Determine the [x, y] coordinate at the center of the cell enclosing the given text.  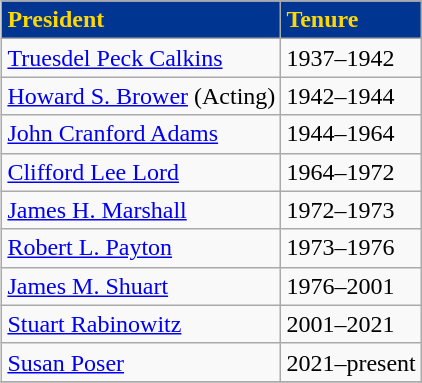
1972–1973 [351, 210]
Stuart Rabinowitz [142, 324]
Susan Poser [142, 362]
1944–1964 [351, 134]
John Cranford Adams [142, 134]
Robert L. Payton [142, 248]
1973–1976 [351, 248]
James M. Shuart [142, 286]
2021–present [351, 362]
President [142, 20]
1942–1944 [351, 96]
Clifford Lee Lord [142, 172]
1976–2001 [351, 286]
Truesdel Peck Calkins [142, 58]
James H. Marshall [142, 210]
2001–2021 [351, 324]
Tenure [351, 20]
Howard S. Brower (Acting) [142, 96]
1937–1942 [351, 58]
1964–1972 [351, 172]
